Return (x, y) of the center of cell containing provided text 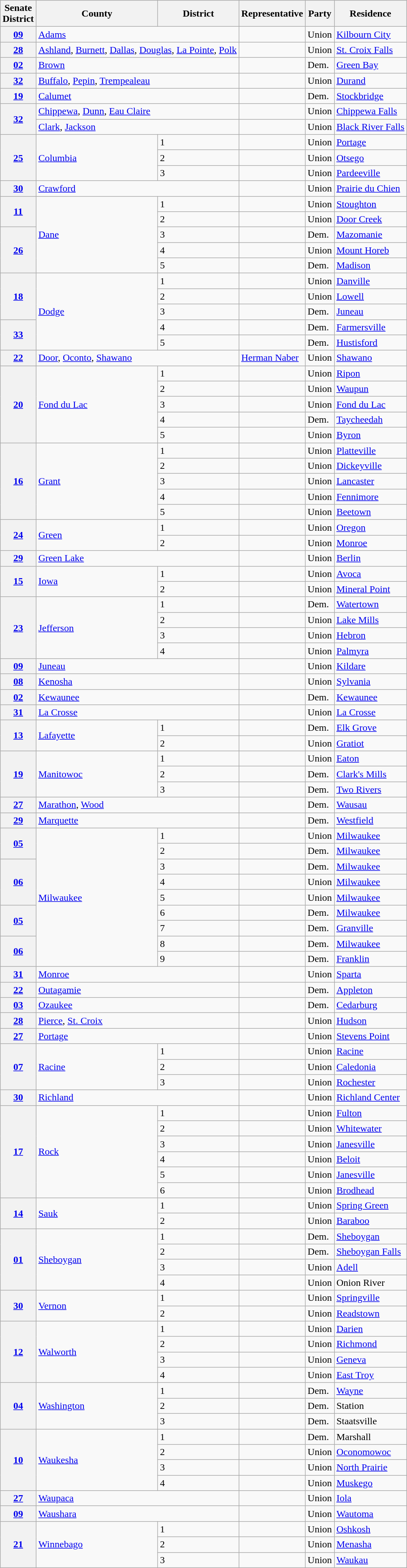
Marshall (370, 1437)
33 (18, 335)
Waushara (138, 1514)
Lake Mills (370, 620)
Adell (370, 1267)
Richland Center (370, 1098)
Springville (370, 1298)
23 (18, 628)
Mineral Point (370, 589)
Eaton (370, 759)
Oregon (370, 528)
24 (18, 535)
Muskego (370, 1483)
21 (18, 1545)
Lancaster (370, 481)
20 (18, 404)
Walworth (97, 1352)
Ripon (370, 373)
11 (18, 211)
Hudson (370, 1021)
St. Croix Falls (370, 50)
Washington (97, 1406)
Farmersville (370, 327)
Rock (97, 1151)
Readstown (370, 1313)
Geneva (370, 1360)
26 (18, 250)
Dane (97, 234)
Stockbridge (370, 96)
Prairie du Chien (370, 188)
Sheboygan Falls (370, 1252)
Waukau (370, 1560)
Fulton (370, 1113)
Waupaca (138, 1498)
08 (18, 681)
07 (18, 1067)
Green Bay (370, 65)
Vernon (97, 1306)
Hebron (370, 635)
Mazomanie (370, 235)
Adams (138, 34)
Staatsville (370, 1421)
Calumet (138, 96)
Hustisford (370, 343)
Rochester (370, 1082)
25 (18, 157)
Cedarburg (370, 1005)
Dodge (97, 312)
Station (370, 1406)
Iola (370, 1498)
15 (18, 581)
Brown (138, 65)
Green (97, 535)
Winnebago (97, 1545)
Stevens Point (370, 1036)
Spring Green (370, 1206)
Chippewa, Dunn, Eau Claire (138, 111)
7 (198, 928)
Durand (370, 81)
Chippewa Falls (370, 111)
Party (320, 14)
Ozaukee (138, 1005)
Beloit (370, 1159)
Oconomowoc (370, 1452)
13 (18, 736)
Door, Oconto, Shawano (138, 358)
Otsego (370, 157)
Berlin (370, 558)
Buffalo, Pepin, Trempealeau (138, 81)
Palmyra (370, 651)
Kildare (370, 666)
Two Rivers (370, 789)
Avoca (370, 574)
8 (198, 944)
9 (198, 959)
Granville (370, 928)
Pardeeville (370, 173)
Richmond (370, 1344)
Westfield (370, 820)
Fennimore (370, 497)
Sauk (97, 1213)
Oshkosh (370, 1529)
Marathon, Wood (138, 805)
Baraboo (370, 1221)
Crawford (138, 188)
Marquette (138, 820)
Caledonia (370, 1067)
Menasha (370, 1545)
04 (18, 1406)
Sylvania (370, 681)
18 (18, 296)
Franklin (370, 959)
16 (18, 481)
Madison (370, 266)
Waupun (370, 389)
Green Lake (138, 558)
Outagamie (138, 990)
Stoughton (370, 204)
Darien (370, 1329)
Shawano (370, 358)
Black River Falls (370, 127)
Clark, Jackson (138, 127)
Jefferson (97, 628)
Door Creek (370, 219)
Pierce, St. Croix (138, 1021)
North Prairie (370, 1468)
Watertown (370, 604)
Platteville (370, 451)
Mount Horeb (370, 250)
Representative (272, 14)
County (97, 14)
Lowell (370, 296)
Appleton (370, 990)
14 (18, 1213)
Gratiot (370, 743)
10 (18, 1460)
Richland (138, 1098)
Brodhead (370, 1190)
Kenosha (138, 681)
Elk Grove (370, 728)
03 (18, 1005)
Grant (97, 481)
01 (18, 1260)
Dickeyville (370, 466)
District (198, 14)
Manitowoc (97, 774)
East Troy (370, 1375)
Kilbourn City (370, 34)
12 (18, 1352)
Clark's Mills (370, 774)
Lafayette (97, 736)
Residence (370, 14)
Wausau (370, 805)
Herman Naber (272, 358)
Iowa (97, 581)
Whitewater (370, 1128)
Columbia (97, 157)
Beetown (370, 512)
Sparta (370, 974)
Byron (370, 435)
Taycheedah (370, 419)
Waukesha (97, 1460)
Wayne (370, 1390)
17 (18, 1151)
Onion River (370, 1283)
Wautoma (370, 1514)
Ashland, Burnett, Dallas, Douglas, La Pointe, Polk (138, 50)
Danville (370, 281)
SenateDistrict (18, 14)
